Provide the [X, Y] coordinate of the cell's center where the given text is located.  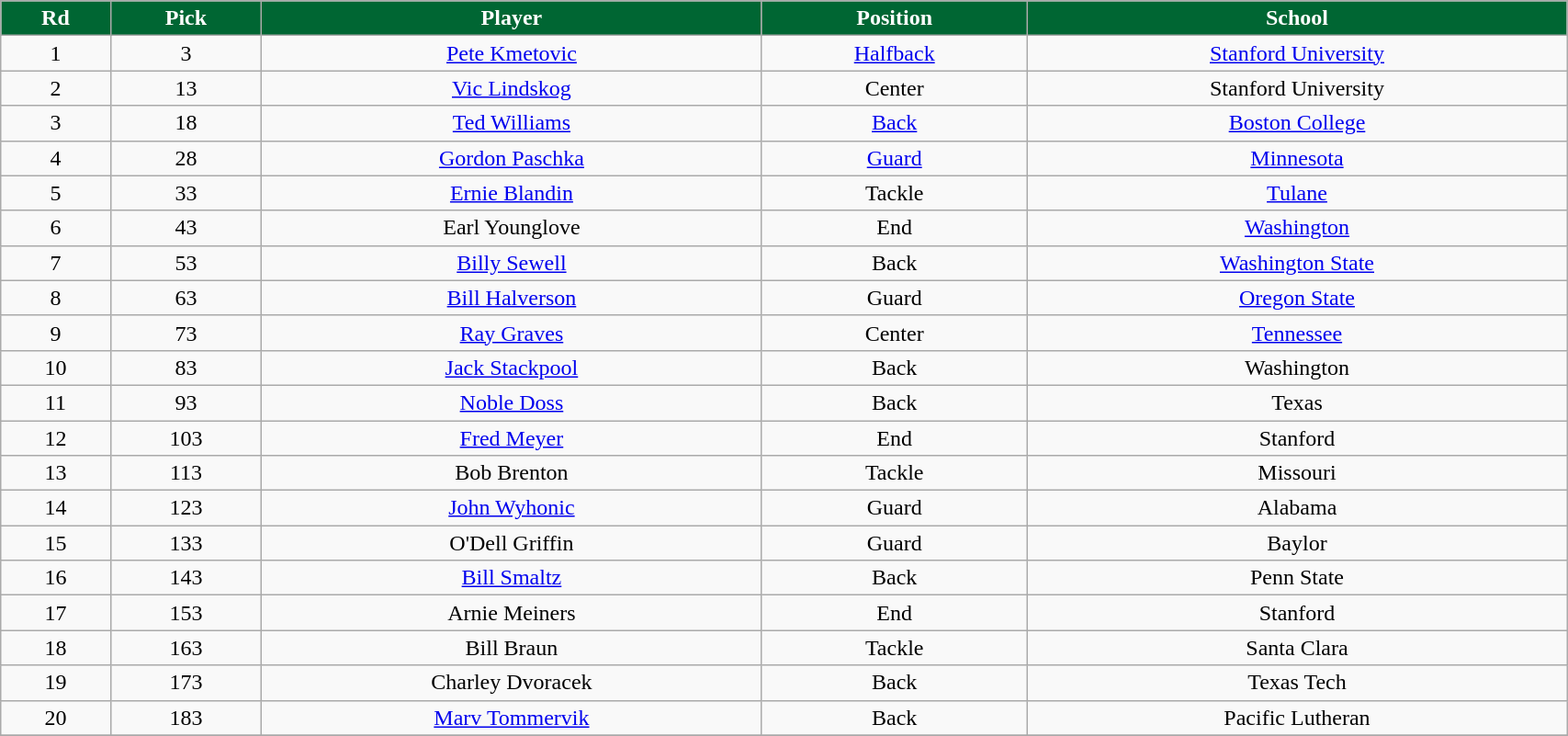
Pacific Lutheran [1297, 718]
Ray Graves [512, 333]
Vic Lindskog [512, 88]
Boston College [1297, 123]
Ernie Blandin [512, 193]
Minnesota [1297, 158]
5 [55, 193]
113 [186, 473]
163 [186, 648]
Fred Meyer [512, 438]
123 [186, 508]
63 [186, 298]
Gordon Paschka [512, 158]
Santa Clara [1297, 648]
4 [55, 158]
Missouri [1297, 473]
Pick [186, 18]
Bill Smaltz [512, 578]
8 [55, 298]
20 [55, 718]
Texas [1297, 402]
2 [55, 88]
15 [55, 543]
153 [186, 613]
Player [512, 18]
83 [186, 368]
93 [186, 402]
19 [55, 683]
Bob Brenton [512, 473]
6 [55, 228]
Bill Halverson [512, 298]
43 [186, 228]
1 [55, 53]
9 [55, 333]
11 [55, 402]
O'Dell Griffin [512, 543]
Ted Williams [512, 123]
14 [55, 508]
10 [55, 368]
Marv Tommervik [512, 718]
John Wyhonic [512, 508]
School [1297, 18]
173 [186, 683]
Position [895, 18]
183 [186, 718]
Noble Doss [512, 402]
Halfback [895, 53]
Charley Dvoracek [512, 683]
103 [186, 438]
Rd [55, 18]
73 [186, 333]
28 [186, 158]
Baylor [1297, 543]
Pete Kmetovic [512, 53]
Earl Younglove [512, 228]
Tulane [1297, 193]
16 [55, 578]
143 [186, 578]
Jack Stackpool [512, 368]
Bill Braun [512, 648]
17 [55, 613]
Billy Sewell [512, 263]
133 [186, 543]
Arnie Meiners [512, 613]
12 [55, 438]
Washington State [1297, 263]
Alabama [1297, 508]
Texas Tech [1297, 683]
7 [55, 263]
Penn State [1297, 578]
Oregon State [1297, 298]
53 [186, 263]
33 [186, 193]
Tennessee [1297, 333]
